Search for the cell housing the specified text and yield its (X, Y) center coordinate. 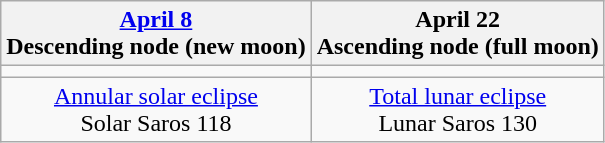
April 8Descending node (new moon) (156, 34)
Annular solar eclipseSolar Saros 118 (156, 110)
April 22Ascending node (full moon) (458, 34)
Total lunar eclipseLunar Saros 130 (458, 110)
